Pinpoint the cell where the given text exists, returning its (x, y) midpoint coordinate. 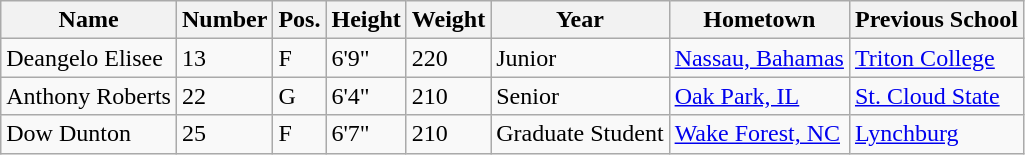
Hometown (759, 20)
Previous School (936, 20)
Number (224, 20)
6'7" (366, 134)
St. Cloud State (936, 96)
Anthony Roberts (89, 96)
25 (224, 134)
6'9" (366, 58)
Dow Dunton (89, 134)
Height (366, 20)
Triton College (936, 58)
Oak Park, IL (759, 96)
13 (224, 58)
Pos. (300, 20)
6'4" (366, 96)
220 (448, 58)
Year (580, 20)
22 (224, 96)
Nassau, Bahamas (759, 58)
Deangelo Elisee (89, 58)
Weight (448, 20)
Lynchburg (936, 134)
G (300, 96)
Graduate Student (580, 134)
Name (89, 20)
Wake Forest, NC (759, 134)
Junior (580, 58)
Senior (580, 96)
